Extract the [x, y] coordinate from the center of the cell holding the provided text.  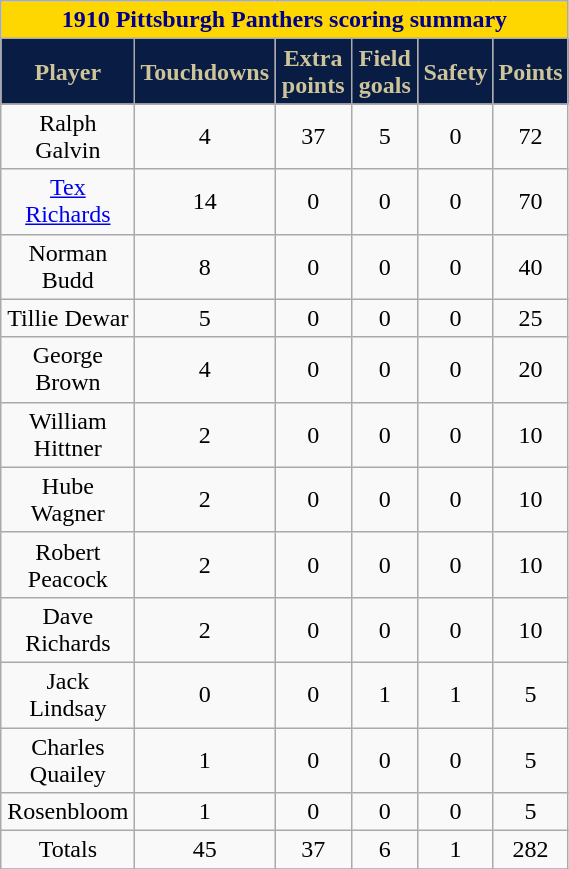
14 [205, 202]
25 [530, 318]
Field goals [385, 72]
William Hittner [68, 434]
Player [68, 72]
Robert Peacock [68, 564]
1910 Pittsburgh Panthers scoring summary [284, 20]
Hube Wagner [68, 500]
Dave Richards [68, 630]
45 [205, 850]
Safety [456, 72]
George Brown [68, 370]
6 [385, 850]
Jack Lindsay [68, 694]
Norman Budd [68, 266]
70 [530, 202]
72 [530, 136]
20 [530, 370]
Totals [68, 850]
Tex Richards [68, 202]
Tillie Dewar [68, 318]
Extra points [314, 72]
Ralph Galvin [68, 136]
Rosenbloom [68, 812]
Touchdowns [205, 72]
Charles Quailey [68, 760]
8 [205, 266]
40 [530, 266]
282 [530, 850]
Points [530, 72]
